Determine the [x, y] coordinate at the center of the cell enclosing the given text.  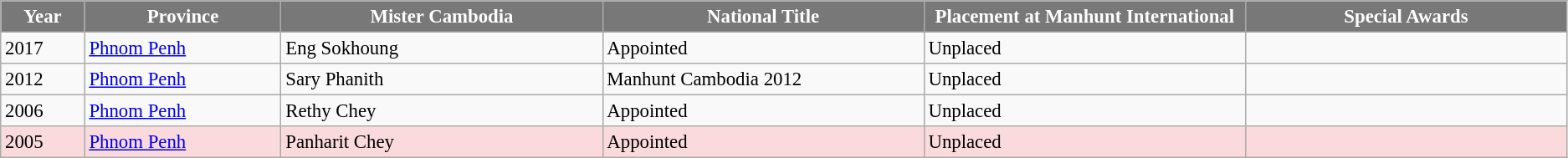
Province [182, 17]
National Title [763, 17]
Mister Cambodia [442, 17]
Eng Sokhoung [442, 48]
Special Awards [1406, 17]
2017 [43, 48]
Year [43, 17]
Panharit Chey [442, 142]
Placement at Manhunt International [1084, 17]
2012 [43, 79]
Rethy Chey [442, 111]
2005 [43, 142]
2006 [43, 111]
Manhunt Cambodia 2012 [763, 79]
Sary Phanith [442, 79]
